Extract the [X, Y] coordinate from the center of the cell holding the provided text.  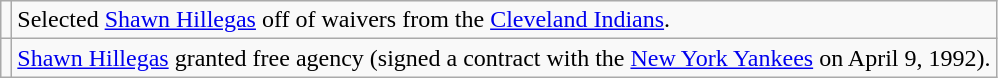
Shawn Hillegas granted free agency (signed a contract with the New York Yankees on April 9, 1992). [504, 58]
Selected Shawn Hillegas off of waivers from the Cleveland Indians. [504, 20]
